Scan for the cell matching the given text and deliver its (X, Y) coordinate at center. 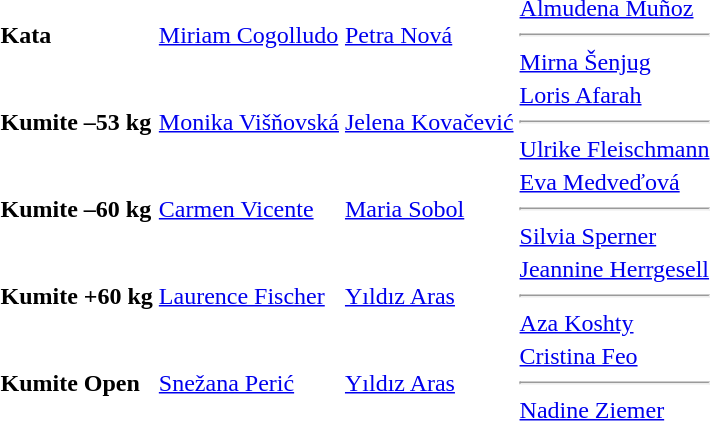
Monika Višňovská (248, 122)
Yıldız Aras (429, 296)
Laurence Fischer (248, 296)
Carmen Vicente (248, 209)
Jelena Kovačević (429, 122)
Maria Sobol (429, 209)
